Capture the cell that displays the provided text and extract its (X, Y) central coordinate. 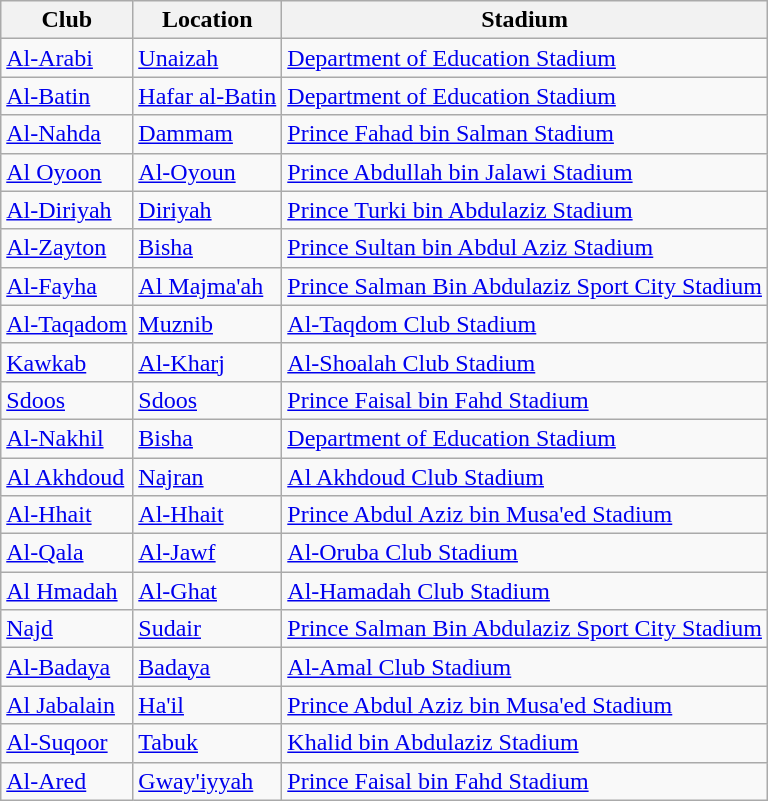
Al Jabalain (67, 705)
Al-Taqdom Club Stadium (525, 324)
Al-Amal Club Stadium (525, 667)
Al-Ghat (208, 591)
Al-Oruba Club Stadium (525, 553)
Al-Hamadah Club Stadium (525, 591)
Stadium (525, 20)
Prince Sultan bin Abdul Aziz Stadium (525, 248)
Club (67, 20)
Al-Kharj (208, 362)
Al Akhdoud Club Stadium (525, 477)
Badaya (208, 667)
Al-Zayton (67, 248)
Al-Fayha (67, 286)
Al-Batin (67, 96)
Al-Nahda (67, 134)
Unaizah (208, 58)
Location (208, 20)
Dammam (208, 134)
Al Hmadah (67, 591)
Hafar al-Batin (208, 96)
Al-Arabi (67, 58)
Al-Shoalah Club Stadium (525, 362)
Al-Jawf (208, 553)
Ha'il (208, 705)
Gway'iyyah (208, 781)
Al-Badaya (67, 667)
Al-Nakhil (67, 438)
Al-Ared (67, 781)
Sudair (208, 629)
Al-Qala (67, 553)
Prince Abdullah bin Jalawi Stadium (525, 172)
Prince Fahad bin Salman Stadium (525, 134)
Al-Diriyah (67, 210)
Khalid bin Abdulaziz Stadium (525, 743)
Al-Oyoun (208, 172)
Al-Taqadom (67, 324)
Al Majma'ah (208, 286)
Prince Turki bin Abdulaziz Stadium (525, 210)
Al Akhdoud (67, 477)
Kawkab (67, 362)
Muznib (208, 324)
Al-Suqoor (67, 743)
Diriyah (208, 210)
Najd (67, 629)
Tabuk (208, 743)
Najran (208, 477)
Al Oyoon (67, 172)
